Identify which cell holds the provided text, then report its [x, y] central coordinate. 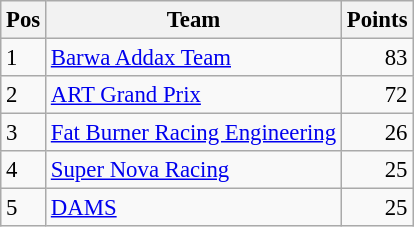
Points [376, 20]
DAMS [194, 208]
ART Grand Prix [194, 95]
4 [24, 170]
26 [376, 133]
83 [376, 58]
Team [194, 20]
Super Nova Racing [194, 170]
2 [24, 95]
3 [24, 133]
1 [24, 58]
Barwa Addax Team [194, 58]
5 [24, 208]
72 [376, 95]
Pos [24, 20]
Fat Burner Racing Engineering [194, 133]
